Detect which cell encompasses the target text, then output its [x, y] center coordinate. 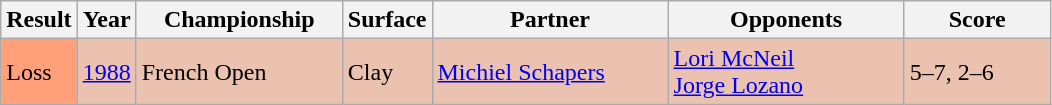
Year [106, 20]
French Open [239, 72]
5–7, 2–6 [977, 72]
Michiel Schapers [550, 72]
Championship [239, 20]
Opponents [786, 20]
Partner [550, 20]
Clay [387, 72]
1988 [106, 72]
Result [39, 20]
Surface [387, 20]
Loss [39, 72]
Score [977, 20]
Lori McNeil Jorge Lozano [786, 72]
